Return the [X, Y] coordinate for the center point of the cell that contains the specified text.  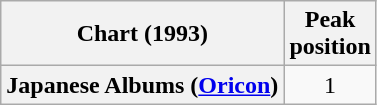
1 [330, 85]
Japanese Albums (Oricon) [142, 85]
Peak position [330, 34]
Chart (1993) [142, 34]
